Identify which cell holds the provided text, then report its [x, y] central coordinate. 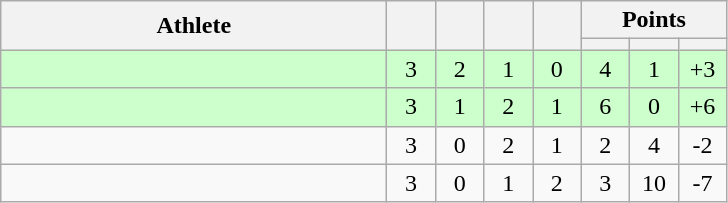
Points [654, 20]
+3 [702, 69]
Athlete [194, 26]
+6 [702, 107]
6 [606, 107]
10 [654, 183]
-7 [702, 183]
-2 [702, 145]
